Return the (X, Y) coordinate for the center point of the cell that contains the specified text.  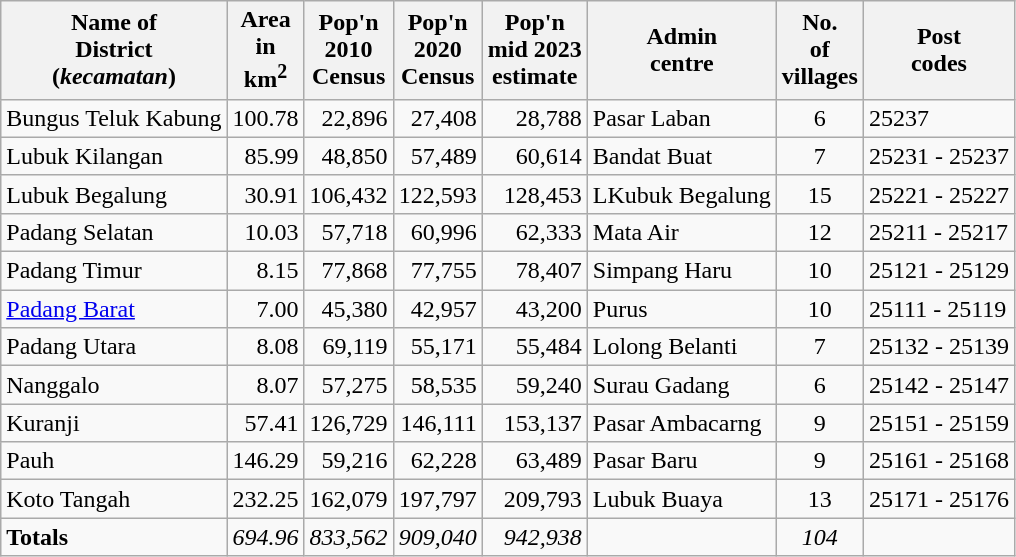
69,119 (348, 347)
126,729 (348, 423)
22,896 (348, 118)
Area in km2 (266, 50)
7.00 (266, 309)
Surau Gadang (682, 385)
30.91 (266, 194)
209,793 (534, 499)
45,380 (348, 309)
942,938 (534, 537)
57.41 (266, 423)
10.03 (266, 232)
55,171 (438, 347)
25221 - 25227 (938, 194)
48,850 (348, 156)
197,797 (438, 499)
57,718 (348, 232)
Padang Barat (114, 309)
Padang Selatan (114, 232)
No.ofvillages (820, 50)
25161 - 25168 (938, 461)
59,240 (534, 385)
Purus (682, 309)
60,614 (534, 156)
58,535 (438, 385)
Totals (114, 537)
Simpang Haru (682, 271)
909,040 (438, 537)
15 (820, 194)
42,957 (438, 309)
25142 - 25147 (938, 385)
Pop'n 2020 Census (438, 50)
Pauh (114, 461)
8.08 (266, 347)
Pasar Baru (682, 461)
146.29 (266, 461)
Lubuk Kilangan (114, 156)
162,079 (348, 499)
232.25 (266, 499)
Kuranji (114, 423)
63,489 (534, 461)
Bandat Buat (682, 156)
25171 - 25176 (938, 499)
12 (820, 232)
Bungus Teluk Kabung (114, 118)
8.15 (266, 271)
Pop'n 2010 Census (348, 50)
Nanggalo (114, 385)
59,216 (348, 461)
Koto Tangah (114, 499)
28,788 (534, 118)
78,407 (534, 271)
62,228 (438, 461)
100.78 (266, 118)
25111 - 25119 (938, 309)
104 (820, 537)
77,868 (348, 271)
128,453 (534, 194)
122,593 (438, 194)
Postcodes (938, 50)
833,562 (348, 537)
Pasar Laban (682, 118)
57,275 (348, 385)
Name of District(kecamatan) (114, 50)
153,137 (534, 423)
Mata Air (682, 232)
60,996 (438, 232)
13 (820, 499)
77,755 (438, 271)
LKubuk Begalung (682, 194)
694.96 (266, 537)
Lolong Belanti (682, 347)
25211 - 25217 (938, 232)
25121 - 25129 (938, 271)
25132 - 25139 (938, 347)
Admincentre (682, 50)
43,200 (534, 309)
85.99 (266, 156)
25237 (938, 118)
Lubuk Buaya (682, 499)
27,408 (438, 118)
62,333 (534, 232)
Pasar Ambacarng (682, 423)
Pop'n mid 2023 estimate (534, 50)
25151 - 25159 (938, 423)
106,432 (348, 194)
Padang Timur (114, 271)
55,484 (534, 347)
57,489 (438, 156)
Lubuk Begalung (114, 194)
8.07 (266, 385)
25231 - 25237 (938, 156)
146,111 (438, 423)
Padang Utara (114, 347)
